Output the [x, y] coordinate of the center of the cell containing the given text.  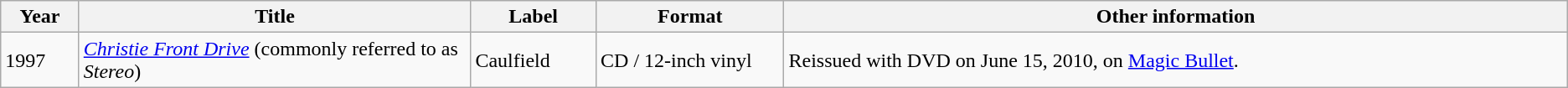
CD / 12-inch vinyl [690, 60]
Reissued with DVD on June 15, 2010, on Magic Bullet. [1176, 60]
Caulfield [534, 60]
Title [275, 17]
Format [690, 17]
Year [40, 17]
Christie Front Drive (commonly referred to as Stereo) [275, 60]
1997 [40, 60]
Label [534, 17]
Other information [1176, 17]
